For the text-containing cell, return its midpoint in (X, Y) coordinate format. 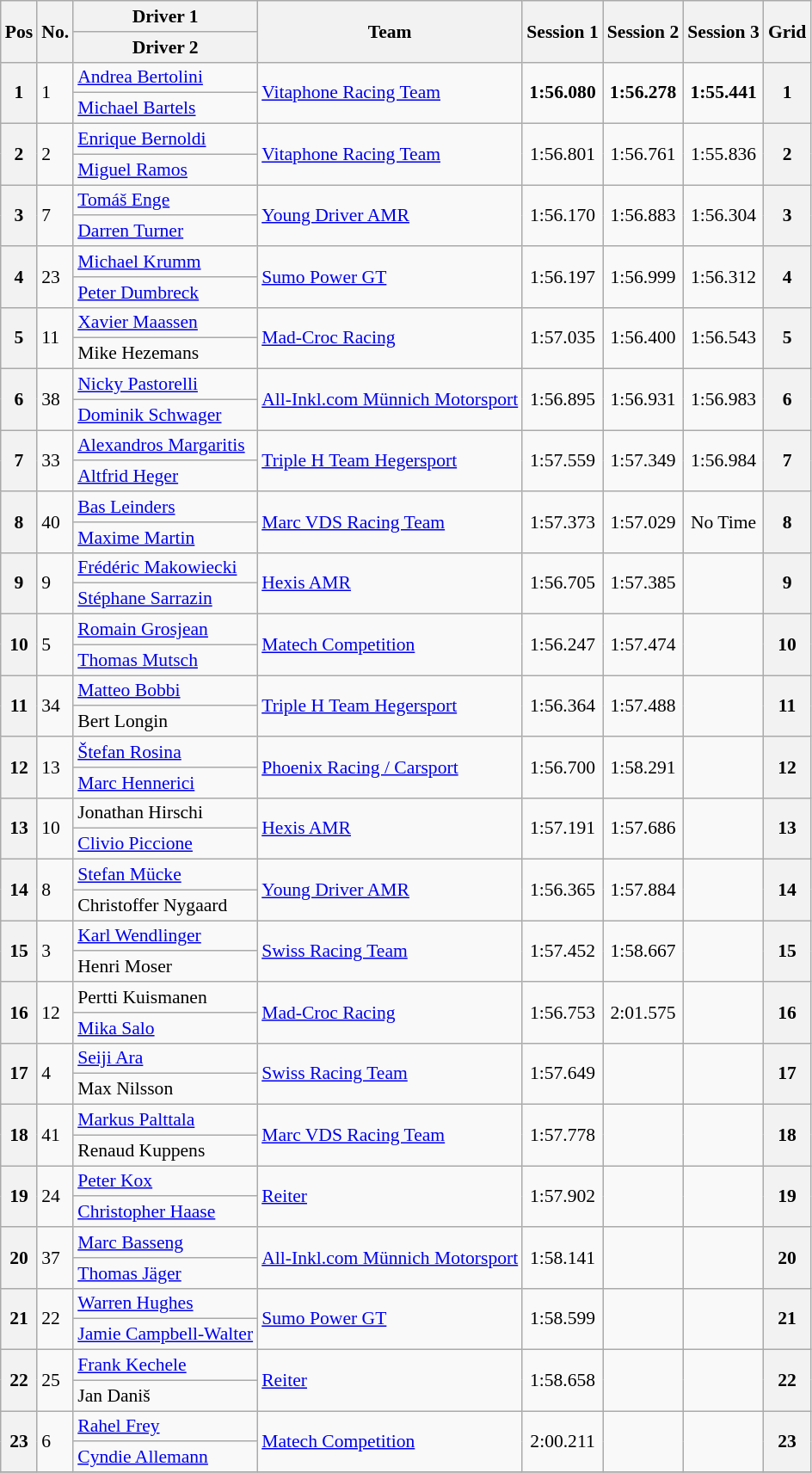
1:56.983 (723, 399)
1:57.884 (643, 890)
1:56.364 (563, 706)
1:56.705 (563, 583)
Jonathan Hirschi (165, 813)
Team (390, 31)
1:56.543 (723, 337)
1:56.999 (643, 277)
Dominik Schwager (165, 415)
2:01.575 (643, 1012)
33 (55, 461)
41 (55, 1136)
24 (55, 1196)
Warren Hughes (165, 1304)
Jamie Campbell-Walter (165, 1334)
37 (55, 1258)
Jan Daniš (165, 1396)
Stefan Mücke (165, 875)
1:56.365 (563, 890)
No Time (723, 521)
Alexandros Margaritis (165, 446)
1:57.649 (563, 1074)
2:00.211 (563, 1442)
1:57.488 (643, 706)
1:55.441 (723, 93)
Andrea Bertolini (165, 77)
Stéphane Sarrazin (165, 599)
Mika Salo (165, 1028)
1:58.141 (563, 1258)
1:57.191 (563, 828)
Darren Turner (165, 231)
Altfrid Heger (165, 477)
1:56.080 (563, 93)
Bas Leinders (165, 507)
Bert Longin (165, 722)
1:56.761 (643, 155)
Peter Dumbreck (165, 293)
1:58.658 (563, 1380)
Michael Bartels (165, 108)
Xavier Maassen (165, 323)
1:56.984 (723, 461)
25 (55, 1380)
Seiji Ara (165, 1058)
1:57.902 (563, 1196)
Maxime Martin (165, 538)
Peter Kox (165, 1181)
1:56.883 (643, 215)
1:56.753 (563, 1012)
Tomáš Enge (165, 200)
1:57.029 (643, 521)
1:57.686 (643, 828)
1:56.278 (643, 93)
1:56.170 (563, 215)
1:56.801 (563, 155)
1:58.667 (643, 952)
Štefan Rosina (165, 752)
Matteo Bobbi (165, 691)
Thomas Mutsch (165, 660)
1:57.778 (563, 1136)
Markus Palttala (165, 1120)
Session 2 (643, 31)
1:57.035 (563, 337)
1:57.385 (643, 583)
1:57.474 (643, 645)
Christopher Haase (165, 1212)
Miguel Ramos (165, 169)
Nicky Pastorelli (165, 385)
1:56.895 (563, 399)
1:58.599 (563, 1318)
Max Nilsson (165, 1089)
Phoenix Racing / Carsport (390, 767)
1:58.291 (643, 767)
1:55.836 (723, 155)
Marc Basseng (165, 1242)
Grid (788, 31)
Romain Grosjean (165, 630)
Session 3 (723, 31)
Frédéric Makowiecki (165, 568)
1:57.452 (563, 952)
Frank Kechele (165, 1365)
Driver 1 (165, 16)
Driver 2 (165, 47)
Karl Wendlinger (165, 936)
1:57.349 (643, 461)
1:56.400 (643, 337)
1:57.373 (563, 521)
No. (55, 31)
Pertti Kuismanen (165, 997)
Rahel Frey (165, 1427)
40 (55, 521)
Renaud Kuppens (165, 1150)
1:56.700 (563, 767)
Session 1 (563, 31)
1:56.247 (563, 645)
1:56.304 (723, 215)
Clivio Piccione (165, 844)
Christoffer Nygaard (165, 905)
38 (55, 399)
34 (55, 706)
Marc Hennerici (165, 783)
1:56.312 (723, 277)
Michael Krumm (165, 262)
1:56.931 (643, 399)
1:56.197 (563, 277)
Mike Hezemans (165, 354)
Pos (19, 31)
Cyndie Allemann (165, 1458)
1:57.559 (563, 461)
Thomas Jäger (165, 1273)
Enrique Bernoldi (165, 139)
Henri Moser (165, 967)
